Capture the cell that displays the provided text and extract its [X, Y] central coordinate. 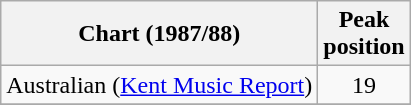
19 [364, 85]
Australian (Kent Music Report) [160, 85]
Chart (1987/88) [160, 34]
Peakposition [364, 34]
